For the text-containing cell, return its midpoint in (X, Y) coordinate format. 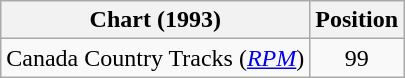
Position (357, 20)
99 (357, 58)
Canada Country Tracks (RPM) (156, 58)
Chart (1993) (156, 20)
